Scan for the cell matching the given text and deliver its (X, Y) coordinate at center. 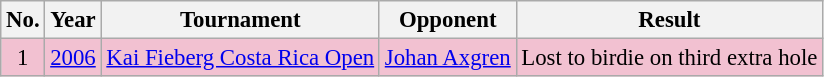
No. (23, 20)
Tournament (240, 20)
Johan Axgren (448, 58)
Result (670, 20)
Opponent (448, 20)
2006 (73, 58)
Lost to birdie on third extra hole (670, 58)
1 (23, 58)
Year (73, 20)
Kai Fieberg Costa Rica Open (240, 58)
